Identify which cell holds the provided text, then report its (x, y) central coordinate. 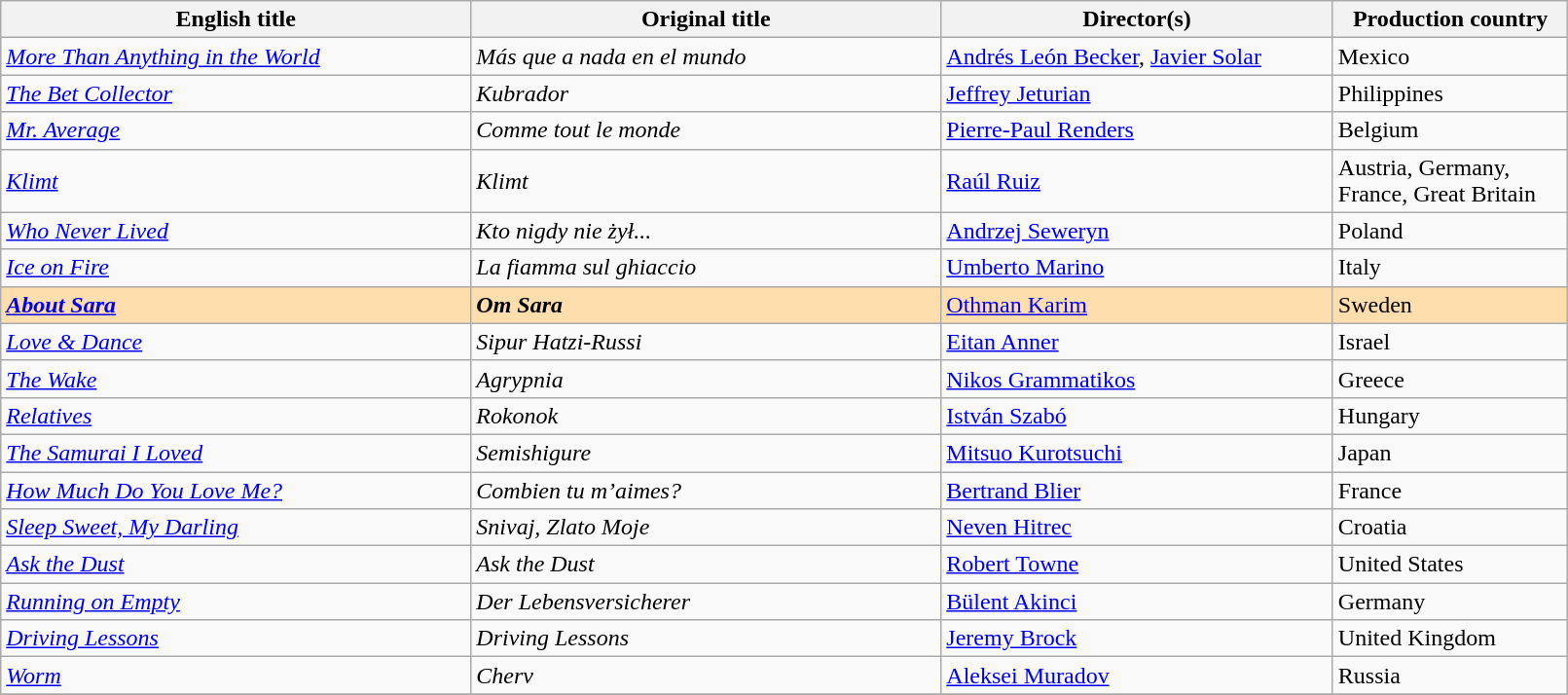
Kubrador (707, 93)
Snivaj, Zlato Moje (707, 528)
Mexico (1450, 56)
Director(s) (1137, 19)
Running on Empty (236, 602)
Othman Karim (1137, 305)
Germany (1450, 602)
Bülent Akinci (1137, 602)
Relatives (236, 416)
How Much Do You Love Me? (236, 490)
The Bet Collector (236, 93)
Mr. Average (236, 130)
Italy (1450, 268)
About Sara (236, 305)
Agrypnia (707, 379)
Mitsuo Kurotsuchi (1137, 453)
Belgium (1450, 130)
Andrzej Seweryn (1137, 231)
United States (1450, 565)
Eitan Anner (1137, 342)
Cherv (707, 676)
Croatia (1450, 528)
Robert Towne (1137, 565)
Aleksei Muradov (1137, 676)
France (1450, 490)
Worm (236, 676)
Semishigure (707, 453)
Comme tout le monde (707, 130)
Greece (1450, 379)
Russia (1450, 676)
Kto nigdy nie żył... (707, 231)
Who Never Lived (236, 231)
István Szabó (1137, 416)
La fiamma sul ghiaccio (707, 268)
Love & Dance (236, 342)
Sweden (1450, 305)
English title (236, 19)
Original title (707, 19)
Neven Hitrec (1137, 528)
Sleep Sweet, My Darling (236, 528)
Japan (1450, 453)
Bertrand Blier (1137, 490)
Sipur Hatzi-Russi (707, 342)
Más que a nada en el mundo (707, 56)
Israel (1450, 342)
The Samurai I Loved (236, 453)
The Wake (236, 379)
Pierre-Paul Renders (1137, 130)
Philippines (1450, 93)
United Kingdom (1450, 639)
Austria, Germany, France, Great Britain (1450, 181)
Rokonok (707, 416)
Andrés León Becker, Javier Solar (1137, 56)
Der Lebensversicherer (707, 602)
Jeremy Brock (1137, 639)
Om Sara (707, 305)
Umberto Marino (1137, 268)
Nikos Grammatikos (1137, 379)
Jeffrey Jeturian (1137, 93)
Ice on Fire (236, 268)
More Than Anything in the World (236, 56)
Hungary (1450, 416)
Poland (1450, 231)
Raúl Ruiz (1137, 181)
Combien tu m’aimes? (707, 490)
Production country (1450, 19)
